Capture the cell that displays the provided text and extract its (x, y) central coordinate. 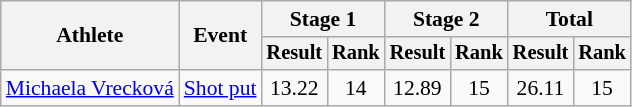
Athlete (90, 36)
12.89 (418, 88)
Stage 2 (446, 19)
Shot put (220, 88)
Event (220, 36)
14 (356, 88)
Michaela Vrecková (90, 88)
Stage 1 (324, 19)
Total (570, 19)
13.22 (295, 88)
26.11 (541, 88)
